Search for the cell housing the specified text and yield its [x, y] center coordinate. 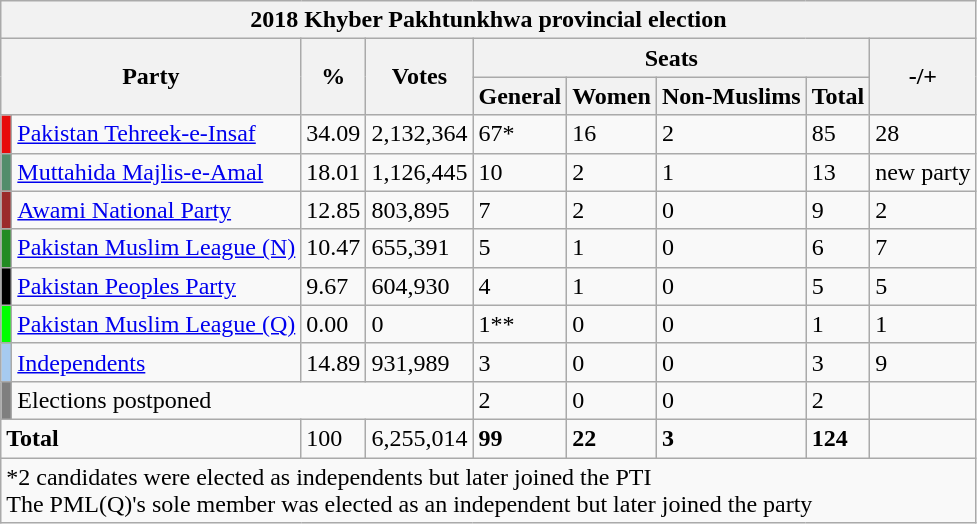
Awami National Party [156, 210]
931,989 [420, 362]
10.47 [334, 248]
Independents [156, 362]
14.89 [334, 362]
604,930 [420, 286]
Seats [672, 58]
6 [838, 248]
Pakistan Muslim League (Q) [156, 324]
4 [520, 286]
General [520, 96]
Party [151, 77]
85 [838, 134]
% [334, 77]
Pakistan Tehreek-e-Insaf [156, 134]
655,391 [420, 248]
34.09 [334, 134]
0.00 [334, 324]
-/+ [923, 77]
12.85 [334, 210]
99 [520, 438]
28 [923, 134]
16 [612, 134]
Votes [420, 77]
18.01 [334, 172]
Muttahida Majlis-e-Amal [156, 172]
124 [838, 438]
1,126,445 [420, 172]
803,895 [420, 210]
Elections postponed [242, 400]
6,255,014 [420, 438]
1** [520, 324]
new party [923, 172]
22 [612, 438]
Non-Muslims [731, 96]
Pakistan Muslim League (N) [156, 248]
10 [520, 172]
Pakistan Peoples Party [156, 286]
2,132,364 [420, 134]
*2 candidates were elected as independents but later joined the PTIThe PML(Q)'s sole member was elected as an independent but later joined the party [488, 490]
100 [334, 438]
Women [612, 96]
9.67 [334, 286]
67* [520, 134]
2018 Khyber Pakhtunkhwa provincial election [488, 20]
13 [838, 172]
